Provide the [x, y] coordinate of the cell's center where the given text is located.  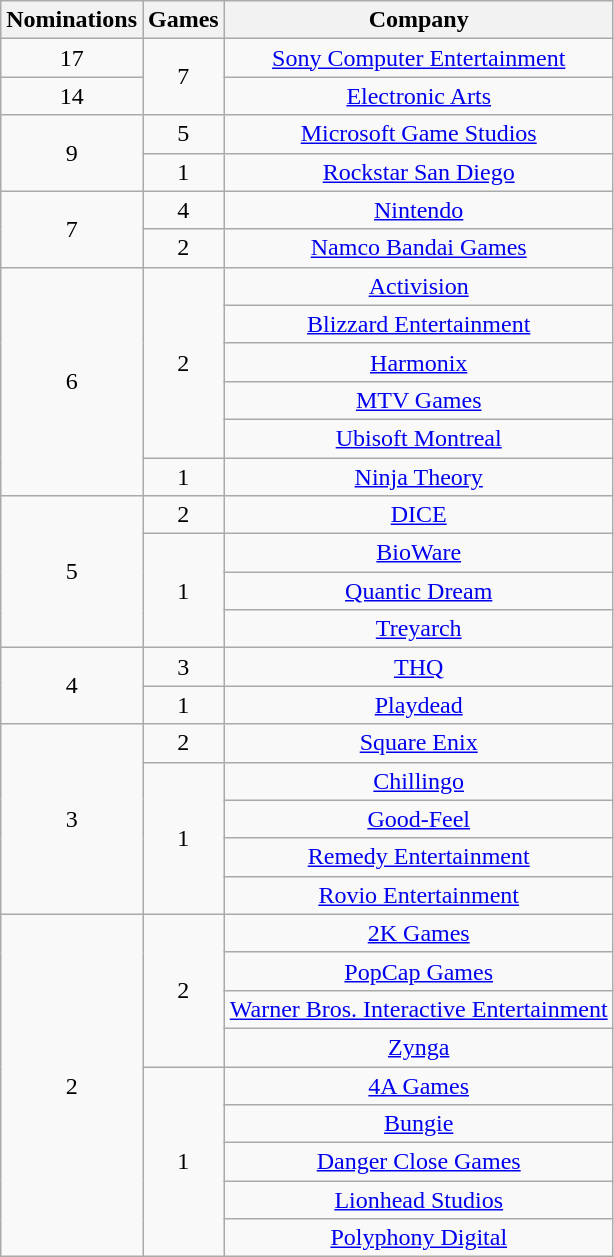
Chillingo [418, 781]
Blizzard Entertainment [418, 324]
14 [72, 96]
Square Enix [418, 743]
PopCap Games [418, 971]
17 [72, 58]
Remedy Entertainment [418, 857]
THQ [418, 667]
Electronic Arts [418, 96]
Danger Close Games [418, 1162]
Microsoft Game Studios [418, 134]
Quantic Dream [418, 591]
6 [72, 381]
Company [418, 20]
Warner Bros. Interactive Entertainment [418, 1009]
4A Games [418, 1085]
Sony Computer Entertainment [418, 58]
Namco Bandai Games [418, 248]
Ubisoft Montreal [418, 438]
2K Games [418, 933]
Activision [418, 286]
Polyphony Digital [418, 1238]
Ninja Theory [418, 477]
Rovio Entertainment [418, 895]
BioWare [418, 553]
9 [72, 153]
Games [183, 20]
Nominations [72, 20]
Rockstar San Diego [418, 172]
Zynga [418, 1047]
Treyarch [418, 629]
Good-Feel [418, 819]
DICE [418, 515]
Harmonix [418, 362]
Nintendo [418, 210]
Bungie [418, 1124]
Lionhead Studios [418, 1200]
Playdead [418, 705]
MTV Games [418, 400]
